Return (x, y) of the center of cell containing provided text 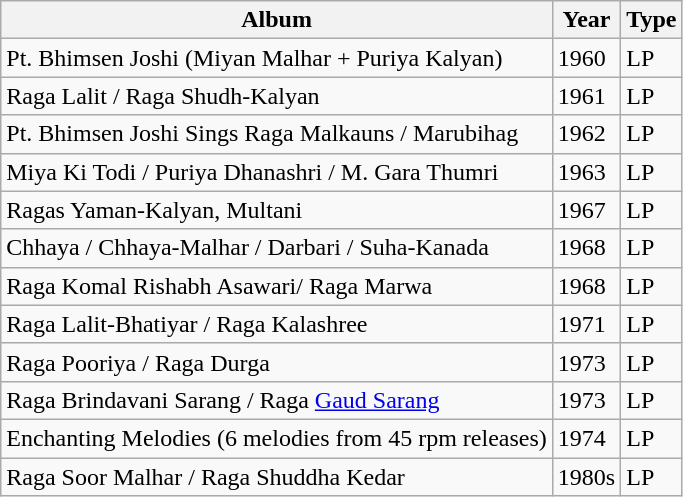
1971 (586, 324)
1963 (586, 172)
Raga Brindavani Sarang / Raga Gaud Sarang (277, 400)
Raga Komal Rishabh Asawari/ Raga Marwa (277, 286)
1974 (586, 438)
Raga Lalit-Bhatiyar / Raga Kalashree (277, 324)
Type (652, 20)
1960 (586, 58)
Pt. Bhimsen Joshi Sings Raga Malkauns / Marubihag (277, 134)
Chhaya / Chhaya-Malhar / Darbari / Suha-Kanada (277, 248)
1967 (586, 210)
Year (586, 20)
1961 (586, 96)
Album (277, 20)
1980s (586, 477)
Raga Soor Malhar / Raga Shuddha Kedar (277, 477)
Ragas Yaman-Kalyan, Multani (277, 210)
Raga Lalit / Raga Shudh-Kalyan (277, 96)
Miya Ki Todi / Puriya Dhanashri / M. Gara Thumri (277, 172)
1962 (586, 134)
Enchanting Melodies (6 melodies from 45 rpm releases) (277, 438)
Raga Pooriya / Raga Durga (277, 362)
Pt. Bhimsen Joshi (Miyan Malhar + Puriya Kalyan) (277, 58)
